Locate the cell with the specified text and output its (x, y) center coordinate. 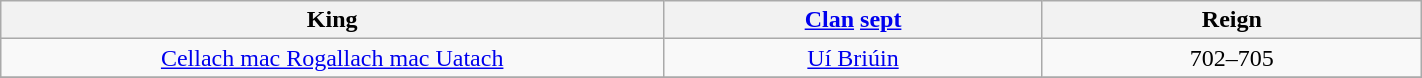
Clan sept (854, 20)
Cellach mac Rogallach mac Uatach (332, 58)
702–705 (1232, 58)
Uí Briúin (854, 58)
King (332, 20)
Reign (1232, 20)
